Detect which cell encompasses the target text, then output its [x, y] center coordinate. 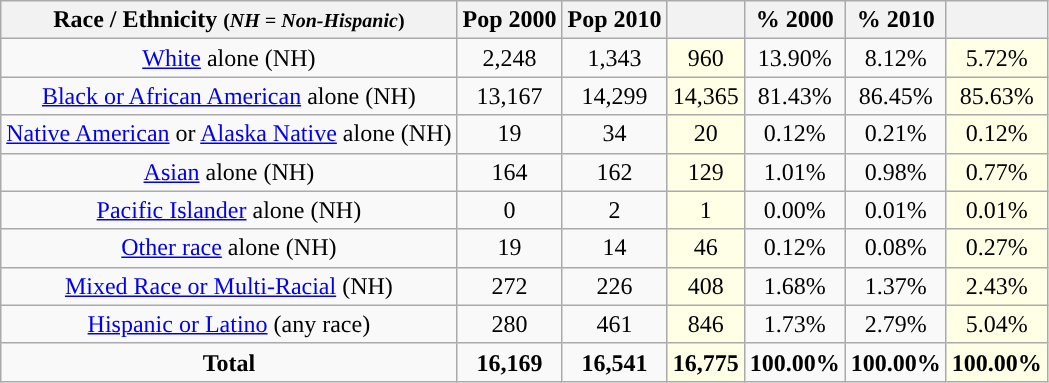
1.68% [794, 286]
White alone (NH) [229, 58]
0.21% [896, 134]
2,248 [510, 58]
226 [614, 286]
% 2010 [896, 20]
0.00% [794, 210]
0.98% [896, 172]
14,365 [706, 96]
1.01% [794, 172]
13,167 [510, 96]
2.79% [896, 324]
Hispanic or Latino (any race) [229, 324]
86.45% [896, 96]
1.37% [896, 286]
280 [510, 324]
1.73% [794, 324]
Total [229, 362]
81.43% [794, 96]
85.63% [996, 96]
0 [510, 210]
14 [614, 248]
Mixed Race or Multi-Racial (NH) [229, 286]
Other race alone (NH) [229, 248]
461 [614, 324]
129 [706, 172]
14,299 [614, 96]
Race / Ethnicity (NH = Non-Hispanic) [229, 20]
Pop 2010 [614, 20]
Black or African American alone (NH) [229, 96]
272 [510, 286]
16,169 [510, 362]
1 [706, 210]
0.08% [896, 248]
0.27% [996, 248]
Pacific Islander alone (NH) [229, 210]
164 [510, 172]
Asian alone (NH) [229, 172]
846 [706, 324]
20 [706, 134]
Native American or Alaska Native alone (NH) [229, 134]
2 [614, 210]
16,541 [614, 362]
13.90% [794, 58]
16,775 [706, 362]
5.04% [996, 324]
2.43% [996, 286]
1,343 [614, 58]
5.72% [996, 58]
46 [706, 248]
8.12% [896, 58]
0.77% [996, 172]
% 2000 [794, 20]
Pop 2000 [510, 20]
162 [614, 172]
960 [706, 58]
408 [706, 286]
34 [614, 134]
